Determine the [X, Y] coordinate at the center of the cell enclosing the given text.  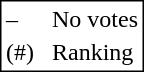
Ranking [94, 53]
(#) [20, 53]
– [20, 19]
No votes [94, 19]
